Find where the given text appears and provide that cell's center as [X, Y] coordinate. 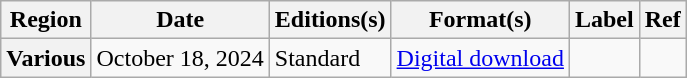
Label [604, 20]
Format(s) [480, 20]
Ref [662, 20]
Region [46, 20]
October 18, 2024 [180, 58]
Various [46, 58]
Date [180, 20]
Standard [330, 58]
Editions(s) [330, 20]
Digital download [480, 58]
